Determine the (x, y) coordinate at the center of the cell enclosing the given text.  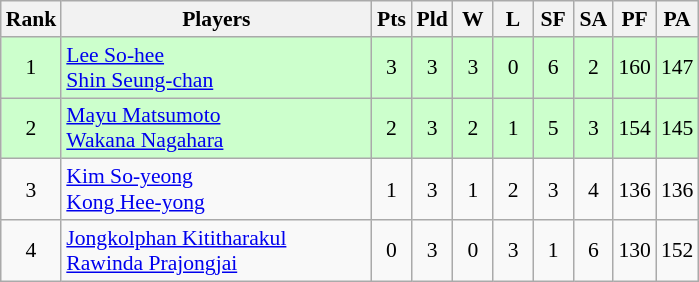
147 (678, 68)
L (513, 19)
SF (553, 19)
Jongkolphan Kititharakul Rawinda Prajongjai (216, 250)
PF (634, 19)
PA (678, 19)
130 (634, 250)
160 (634, 68)
SA (593, 19)
5 (553, 128)
Pld (432, 19)
Players (216, 19)
Rank (32, 19)
145 (678, 128)
152 (678, 250)
154 (634, 128)
Kim So-yeong Kong Hee-yong (216, 190)
Pts (391, 19)
Mayu Matsumoto Wakana Nagahara (216, 128)
W (473, 19)
Lee So-hee Shin Seung-chan (216, 68)
